Search for the cell housing the specified text and yield its [X, Y] center coordinate. 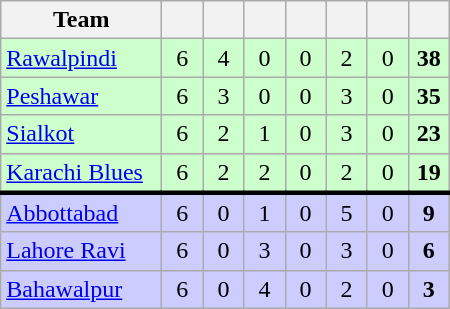
23 [428, 134]
Lahore Ravi [82, 251]
19 [428, 173]
35 [428, 96]
Sialkot [82, 134]
Abbottabad [82, 213]
Bahawalpur [82, 289]
Rawalpindi [82, 58]
38 [428, 58]
Peshawar [82, 96]
5 [346, 213]
9 [428, 213]
Karachi Blues [82, 173]
Team [82, 20]
